Capture the cell that displays the provided text and extract its (X, Y) central coordinate. 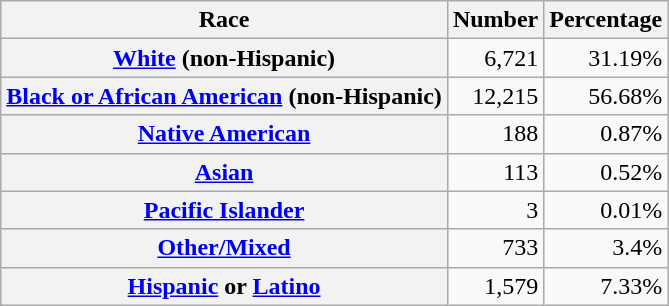
0.01% (606, 210)
White (non-Hispanic) (224, 58)
3.4% (606, 248)
1,579 (495, 286)
188 (495, 134)
Percentage (606, 20)
Pacific Islander (224, 210)
7.33% (606, 286)
0.52% (606, 172)
12,215 (495, 96)
6,721 (495, 58)
Hispanic or Latino (224, 286)
56.68% (606, 96)
Asian (224, 172)
0.87% (606, 134)
113 (495, 172)
Native American (224, 134)
3 (495, 210)
31.19% (606, 58)
733 (495, 248)
Race (224, 20)
Other/Mixed (224, 248)
Number (495, 20)
Black or African American (non-Hispanic) (224, 96)
